For the text-containing cell, return its midpoint in [X, Y] coordinate format. 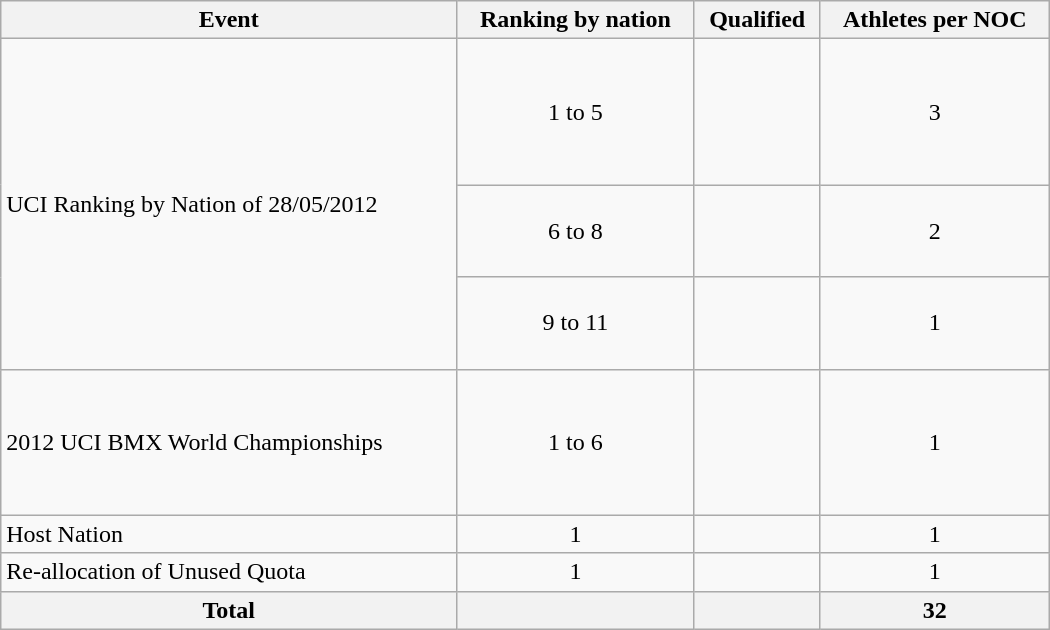
1 to 5 [576, 112]
Athletes per NOC [934, 20]
2 [934, 231]
Qualified [757, 20]
9 to 11 [576, 323]
UCI Ranking by Nation of 28/05/2012 [229, 204]
2012 UCI BMX World Championships [229, 442]
Re-allocation of Unused Quota [229, 572]
3 [934, 112]
6 to 8 [576, 231]
Ranking by nation [576, 20]
Event [229, 20]
Total [229, 610]
1 to 6 [576, 442]
Host Nation [229, 534]
32 [934, 610]
